Determine the [x, y] coordinate at the center of the cell enclosing the given text.  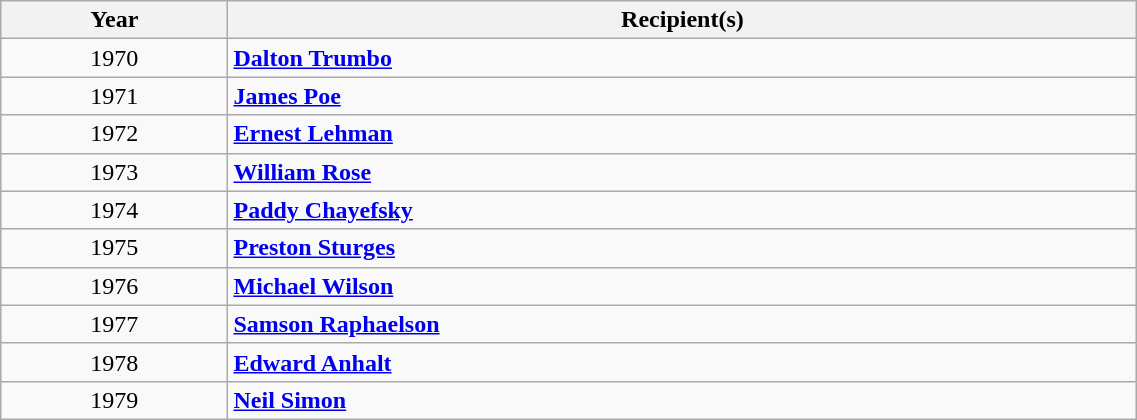
Preston Sturges [682, 248]
Dalton Trumbo [682, 58]
Paddy Chayefsky [682, 210]
1972 [114, 134]
1973 [114, 172]
1974 [114, 210]
Neil Simon [682, 400]
Edward Anhalt [682, 362]
1975 [114, 248]
Ernest Lehman [682, 134]
1970 [114, 58]
Michael Wilson [682, 286]
1977 [114, 324]
Year [114, 20]
1979 [114, 400]
1971 [114, 96]
1978 [114, 362]
William Rose [682, 172]
Samson Raphaelson [682, 324]
1976 [114, 286]
James Poe [682, 96]
Recipient(s) [682, 20]
